Return (X, Y) of the center of cell containing provided text 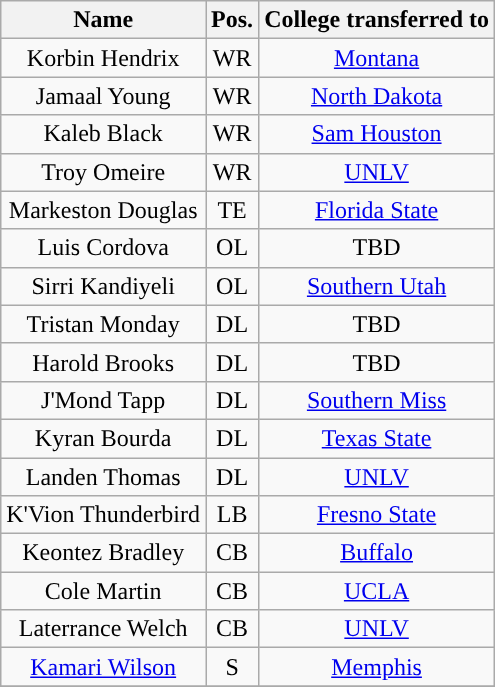
Keontez Bradley (104, 553)
Luis Cordova (104, 248)
Southern Miss (377, 400)
Pos. (232, 20)
North Dakota (377, 96)
UCLA (377, 591)
Fresno State (377, 515)
Kaleb Black (104, 134)
K'Vion Thunderbird (104, 515)
Harold Brooks (104, 362)
TE (232, 210)
J'Mond Tapp (104, 400)
Jamaal Young (104, 96)
College transferred to (377, 20)
Landen Thomas (104, 477)
Memphis (377, 667)
Markeston Douglas (104, 210)
Sirri Kandiyeli (104, 286)
Kyran Bourda (104, 438)
S (232, 667)
Laterrance Welch (104, 629)
LB (232, 515)
Tristan Monday (104, 324)
Southern Utah (377, 286)
Cole Martin (104, 591)
Name (104, 20)
Texas State (377, 438)
Montana (377, 58)
Kamari Wilson (104, 667)
Sam Houston (377, 134)
Florida State (377, 210)
Korbin Hendrix (104, 58)
Buffalo (377, 553)
Troy Omeire (104, 172)
